From the cell containing the given text, extract its center point as (X, Y) coordinate. 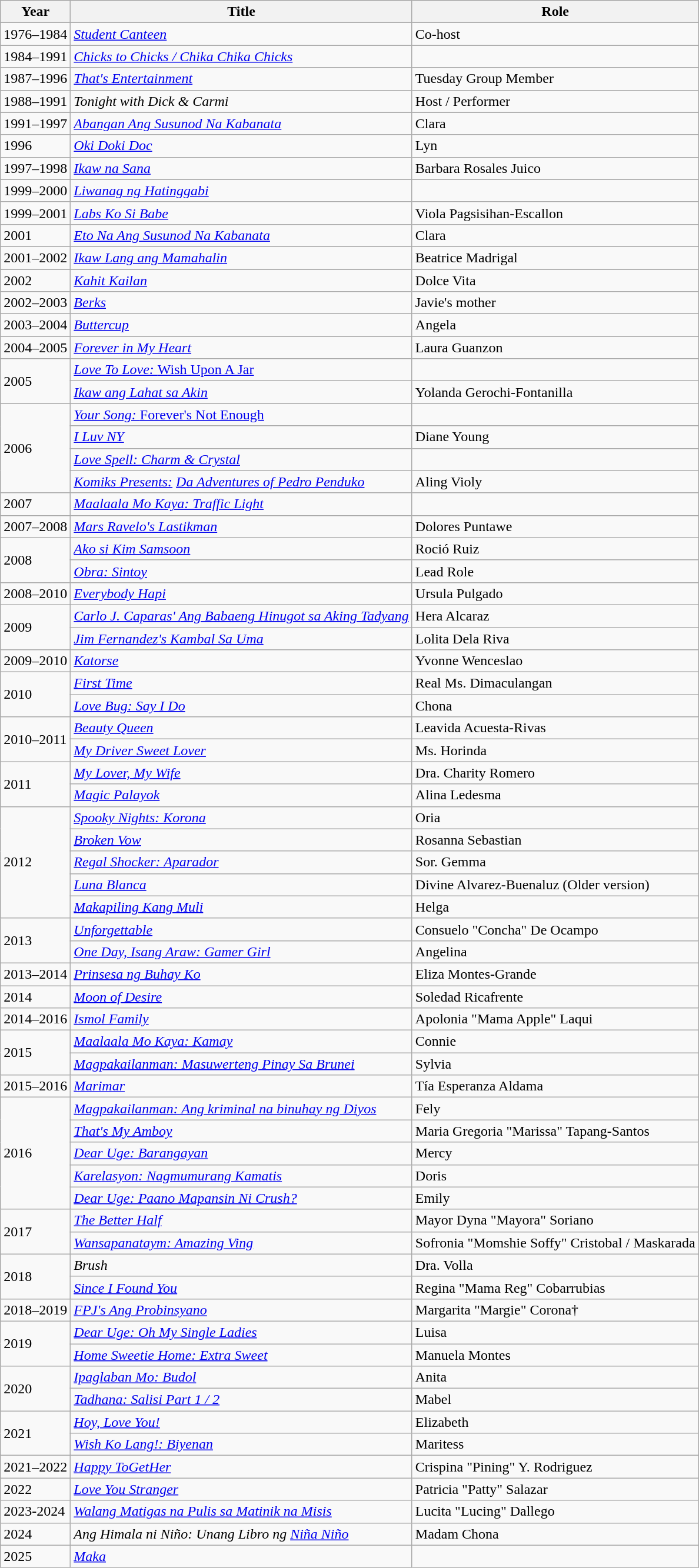
2022 (35, 1489)
Regal Shocker: Aparador (241, 862)
The Better Half (241, 1220)
2025 (35, 1556)
2014 (35, 997)
Host / Performer (555, 101)
2013 (35, 940)
Mercy (555, 1153)
Luna Blanca (241, 885)
Laura Guanzon (555, 348)
Maalaala Mo Kaya: Traffic Light (241, 504)
1987–1996 (35, 79)
Rosanna Sebastian (555, 840)
Your Song: Forever's Not Enough (241, 415)
Oki Doki Doc (241, 146)
Crispina "Pining" Y. Rodriguez (555, 1467)
2007–2008 (35, 526)
Maka (241, 1556)
That's Entertainment (241, 79)
Yolanda Gerochi-Fontanilla (555, 392)
2018–2019 (35, 1310)
Real Ms. Dimaculangan (555, 683)
Spooky Nights: Korona (241, 818)
2010–2011 (35, 739)
Tadhana: Salisi Part 1 / 2 (241, 1400)
Regina "Mama Reg" Cobarrubias (555, 1287)
2021 (35, 1433)
That's My Amboy (241, 1131)
Soledad Ricafrente (555, 997)
Jim Fernandez's Kambal Sa Uma (241, 638)
Katorse (241, 661)
Viola Pagsisihan-Escallon (555, 213)
Dra. Volla (555, 1265)
Moon of Desire (241, 997)
Manuela Montes (555, 1355)
2009 (35, 627)
Co-host (555, 34)
2001–2002 (35, 258)
Maalaala Mo Kaya: Kamay (241, 1042)
2019 (35, 1343)
Mayor Dyna "Mayora" Soriano (555, 1220)
Magic Palayok (241, 795)
Ako si Kim Samsoon (241, 549)
Apolonia "Mama Apple" Laqui (555, 1019)
Angelina (555, 952)
I Luv NY (241, 437)
Hera Alcaraz (555, 616)
Role (555, 12)
Broken Vow (241, 840)
Fely (555, 1109)
Margarita "Margie" Corona† (555, 1310)
Magpakailanman: Masuwerteng Pinay Sa Brunei (241, 1064)
Kahit Kailan (241, 281)
2004–2005 (35, 348)
Marimar (241, 1086)
Oria (555, 818)
Mars Ravelo's Lastikman (241, 526)
Wansapanataym: Amazing Ving (241, 1243)
Anita (555, 1377)
Lucita "Lucing" Dallego (555, 1512)
Sofronia "Momshie Soffy" Cristobal / Maskarada (555, 1243)
Maritess (555, 1444)
Doris (555, 1176)
Magpakailanman: Ang kriminal na binuhay ng Diyos (241, 1109)
Year (35, 12)
Title (241, 12)
Ikaw Lang ang Mamahalin (241, 258)
Since I Found You (241, 1287)
Everybody Hapi (241, 593)
2023-2024 (35, 1512)
2008–2010 (35, 593)
Wish Ko Lang!: Biyenan (241, 1444)
2012 (35, 862)
1999–2001 (35, 213)
Angela (555, 325)
Carlo J. Caparas' Ang Babaeng Hinugot sa Aking Tadyang (241, 616)
Sor. Gemma (555, 862)
First Time (241, 683)
1996 (35, 146)
Ikaw na Sana (241, 168)
2020 (35, 1389)
Barbara Rosales Juico (555, 168)
Tonight with Dick & Carmi (241, 101)
One Day, Isang Araw: Gamer Girl (241, 952)
2002 (35, 281)
2008 (35, 560)
1988–1991 (35, 101)
My Driver Sweet Lover (241, 750)
Home Sweetie Home: Extra Sweet (241, 1355)
Chona (555, 706)
2005 (35, 381)
Abangan Ang Susunod Na Kabanata (241, 124)
2007 (35, 504)
Forever in My Heart (241, 348)
2021–2022 (35, 1467)
Divine Alvarez-Buenaluz (Older version) (555, 885)
Leavida Acuesta-Rivas (555, 728)
Tuesday Group Member (555, 79)
Dolce Vita (555, 281)
Madam Chona (555, 1534)
Ipaglaban Mo: Budol (241, 1377)
Labs Ko Si Babe (241, 213)
2013–2014 (35, 974)
Dear Uge: Oh My Single Ladies (241, 1332)
1976–1984 (35, 34)
Ms. Horinda (555, 750)
Beauty Queen (241, 728)
2017 (35, 1232)
2010 (35, 695)
Prinsesa ng Buhay Ko (241, 974)
Diane Young (555, 437)
Aling Violy (555, 482)
Eliza Montes-Grande (555, 974)
Maria Gregoria "Marissa" Tapang-Santos (555, 1131)
2011 (35, 784)
Dear Uge: Paano Mapansin Ni Crush? (241, 1198)
My Lover, My Wife (241, 773)
1997–1998 (35, 168)
1999–2000 (35, 191)
Student Canteen (241, 34)
Walang Matigas na Pulis sa Matinik na Misis (241, 1512)
Obra: Sintoy (241, 571)
Luisa (555, 1332)
Tía Esperanza Aldama (555, 1086)
Roció Ruiz (555, 549)
Consuelo "Concha" De Ocampo (555, 929)
Dra. Charity Romero (555, 773)
2009–2010 (35, 661)
Emily (555, 1198)
FPJ's Ang Probinsyano (241, 1310)
2006 (35, 448)
Ursula Pulgado (555, 593)
Love Spell: Charm & Crystal (241, 459)
Karelasyon: Nagmumurang Kamatis (241, 1176)
Liwanag ng Hatinggabi (241, 191)
Sylvia (555, 1064)
Ang Himala ni Niño: Unang Libro ng Niña Niño (241, 1534)
1991–1997 (35, 124)
2016 (35, 1153)
Unforgettable (241, 929)
Love To Love: Wish Upon A Jar (241, 370)
2018 (35, 1276)
2002–2003 (35, 303)
Love You Stranger (241, 1489)
Dolores Puntawe (555, 526)
Helga (555, 907)
2024 (35, 1534)
Happy ToGetHer (241, 1467)
Beatrice Madrigal (555, 258)
Lolita Dela Riva (555, 638)
2014–2016 (35, 1019)
Brush (241, 1265)
Ismol Family (241, 1019)
2015 (35, 1053)
2001 (35, 235)
Connie (555, 1042)
Lyn (555, 146)
Komiks Presents: Da Adventures of Pedro Penduko (241, 482)
Chicks to Chicks / Chika Chika Chicks (241, 56)
1984–1991 (35, 56)
Eto Na Ang Susunod Na Kabanata (241, 235)
2015–2016 (35, 1086)
Love Bug: Say I Do (241, 706)
Alina Ledesma (555, 795)
Yvonne Wenceslao (555, 661)
Hoy, Love You! (241, 1422)
2003–2004 (35, 325)
Javie's mother (555, 303)
Elizabeth (555, 1422)
Ikaw ang Lahat sa Akin (241, 392)
Patricia "Patty" Salazar (555, 1489)
Dear Uge: Barangayan (241, 1153)
Berks (241, 303)
Lead Role (555, 571)
Mabel (555, 1400)
Buttercup (241, 325)
Makapiling Kang Muli (241, 907)
